Detect which cell encompasses the target text, then output its [X, Y] center coordinate. 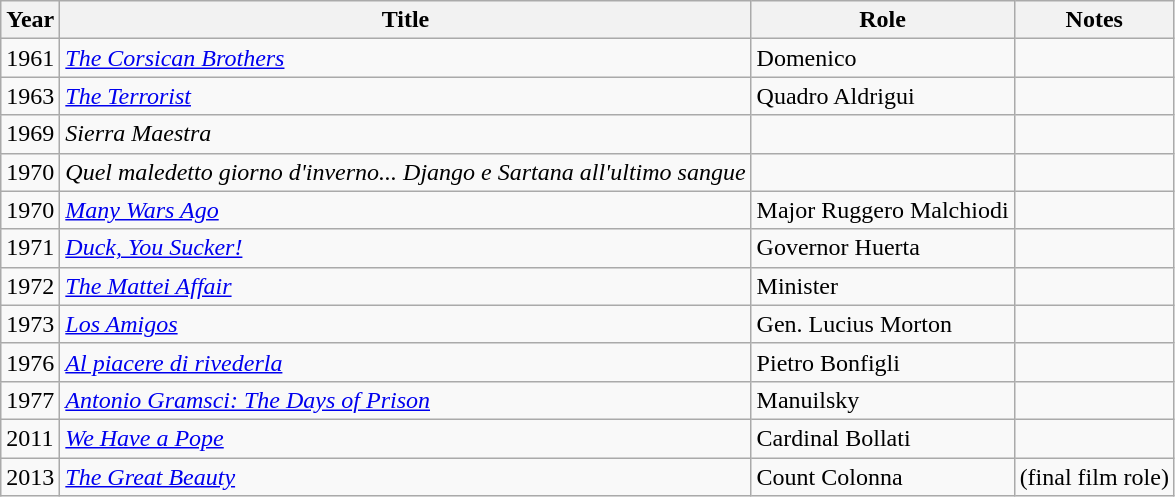
Cardinal Bollati [882, 438]
Minister [882, 286]
Major Ruggero Malchiodi [882, 210]
Year [30, 20]
Many Wars Ago [406, 210]
1963 [30, 96]
1961 [30, 58]
Pietro Bonfigli [882, 362]
Gen. Lucius Morton [882, 324]
Manuilsky [882, 400]
Antonio Gramsci: The Days of Prison [406, 400]
Quel maledetto giorno d'inverno... Django e Sartana all'ultimo sangue [406, 172]
The Mattei Affair [406, 286]
1972 [30, 286]
The Great Beauty [406, 477]
Sierra Maestra [406, 134]
1969 [30, 134]
Role [882, 20]
1977 [30, 400]
Quadro Aldrigui [882, 96]
(final film role) [1094, 477]
1971 [30, 248]
1976 [30, 362]
Count Colonna [882, 477]
Al piacere di rivederla [406, 362]
Governor Huerta [882, 248]
Title [406, 20]
Notes [1094, 20]
Duck, You Sucker! [406, 248]
Domenico [882, 58]
2011 [30, 438]
Los Amigos [406, 324]
2013 [30, 477]
The Corsican Brothers [406, 58]
We Have a Pope [406, 438]
1973 [30, 324]
The Terrorist [406, 96]
